Capture the cell that displays the provided text and extract its [X, Y] central coordinate. 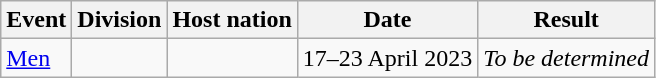
17–23 April 2023 [387, 58]
Host nation [232, 20]
To be determined [566, 58]
Result [566, 20]
Event [36, 20]
Division [120, 20]
Date [387, 20]
Men [36, 58]
